Capture the cell that displays the provided text and extract its (X, Y) central coordinate. 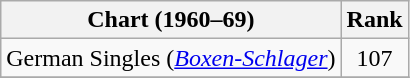
German Singles (Boxen-Schlager) (171, 58)
Rank (374, 20)
Chart (1960–69) (171, 20)
107 (374, 58)
